Provide the [x, y] coordinate of the cell's center where the given text is located.  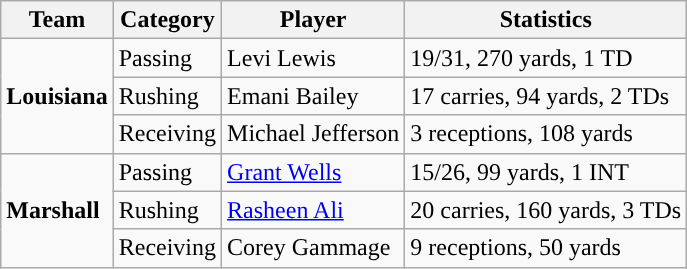
Rasheen Ali [314, 210]
Michael Jefferson [314, 134]
Player [314, 20]
9 receptions, 50 yards [546, 248]
17 carries, 94 yards, 2 TDs [546, 96]
Statistics [546, 20]
Louisiana [57, 96]
Corey Gammage [314, 248]
Team [57, 20]
Levi Lewis [314, 58]
15/26, 99 yards, 1 INT [546, 172]
Category [167, 20]
19/31, 270 yards, 1 TD [546, 58]
Marshall [57, 210]
Grant Wells [314, 172]
3 receptions, 108 yards [546, 134]
20 carries, 160 yards, 3 TDs [546, 210]
Emani Bailey [314, 96]
